Identify which cell holds the provided text, then report its [x, y] central coordinate. 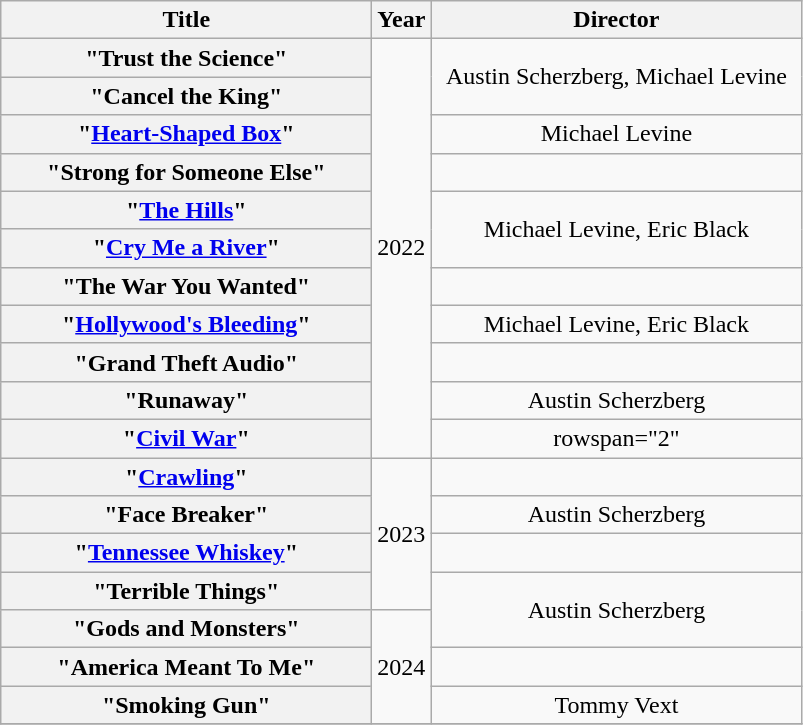
"Smoking Gun" [186, 705]
"Strong for Someone Else" [186, 172]
Title [186, 20]
2024 [402, 667]
"Runaway" [186, 400]
Michael Levine [616, 134]
"The Hills" [186, 210]
"Hollywood's Bleeding" [186, 324]
Tommy Vext [616, 705]
Austin Scherzberg, Michael Levine [616, 77]
rowspan="2" [616, 438]
"The War You Wanted" [186, 286]
"Cry Me a River" [186, 248]
"Trust the Science" [186, 58]
"Civil War" [186, 438]
"Crawling" [186, 477]
"Face Breaker" [186, 515]
2023 [402, 534]
"Grand Theft Audio" [186, 362]
"Heart-Shaped Box" [186, 134]
"Gods and Monsters" [186, 629]
"Cancel the King" [186, 96]
"Tennessee Whiskey" [186, 553]
2022 [402, 248]
Year [402, 20]
"America Meant To Me" [186, 667]
"Terrible Things" [186, 591]
Director [616, 20]
